Detect which cell encompasses the target text, then output its (x, y) center coordinate. 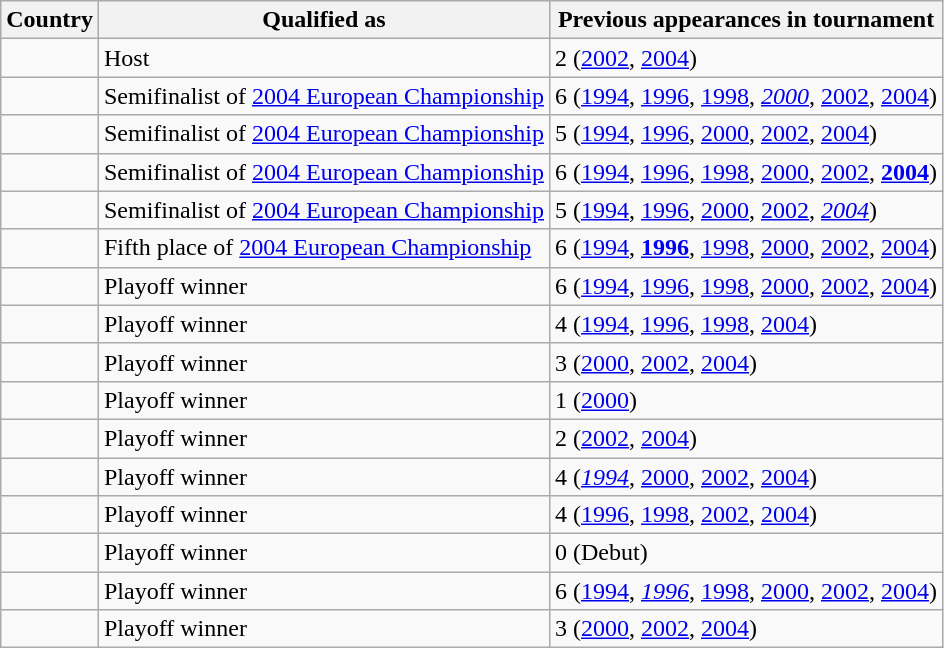
Host (324, 58)
Previous appearances in tournament (746, 20)
0 (Debut) (746, 553)
4 (1996, 1998, 2002, 2004) (746, 515)
4 (1994, 1996, 1998, 2004) (746, 324)
Qualified as (324, 20)
4 (1994, 2000, 2002, 2004) (746, 477)
Fifth place of 2004 European Championship (324, 248)
1 (2000) (746, 400)
Country (50, 20)
